Return the (x, y) coordinate for the center point of the cell that contains the specified text.  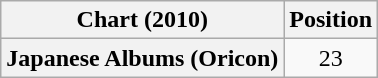
Position (331, 20)
23 (331, 58)
Chart (2010) (142, 20)
Japanese Albums (Oricon) (142, 58)
